Return [x, y] of the center of cell containing provided text 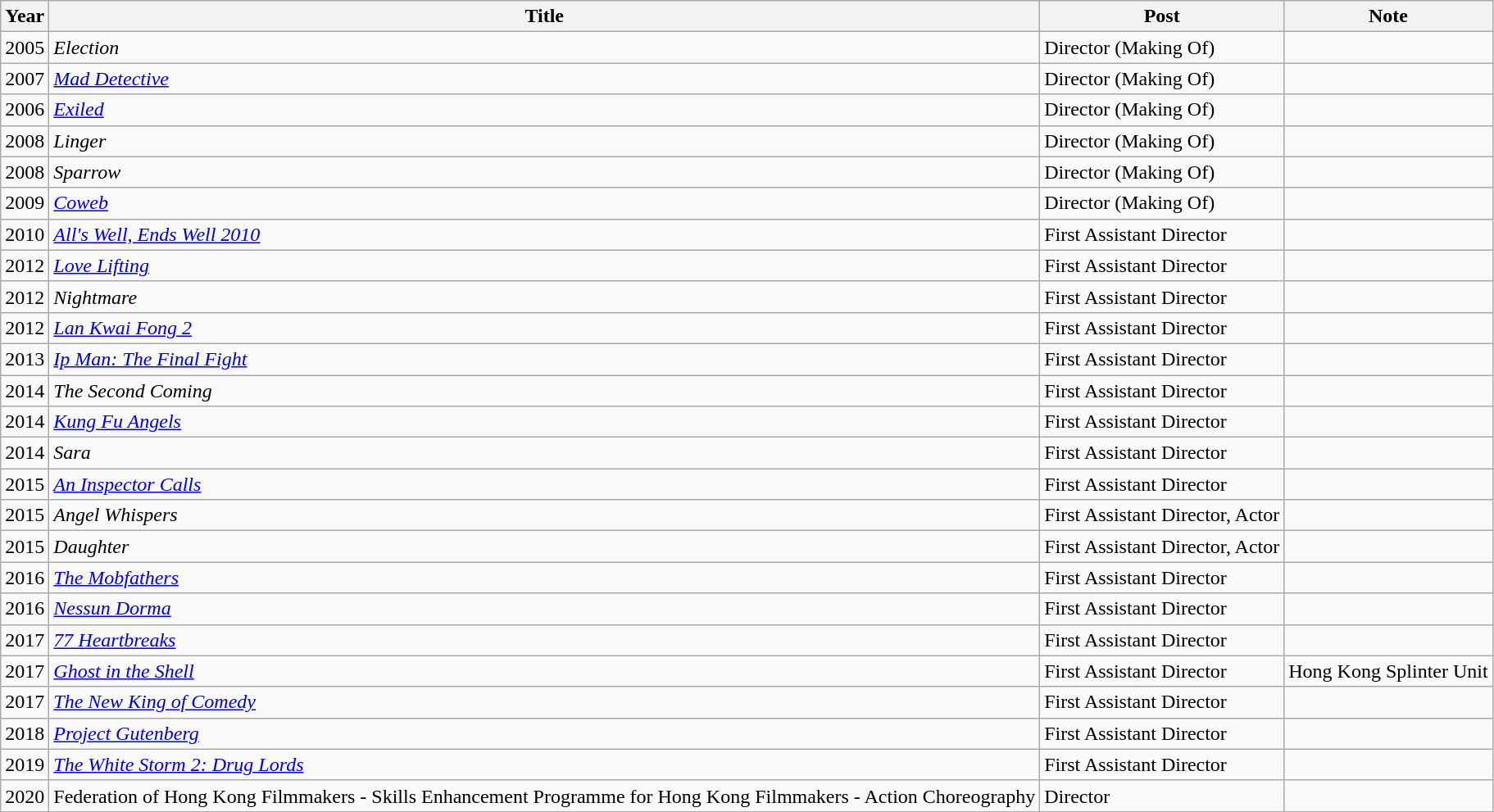
2013 [25, 359]
Year [25, 16]
Daughter [544, 547]
Ip Man: The Final Fight [544, 359]
77 Heartbreaks [544, 640]
Post [1162, 16]
2010 [25, 234]
Angel Whispers [544, 515]
Linger [544, 141]
2005 [25, 48]
2019 [25, 764]
Note [1388, 16]
2007 [25, 79]
Nightmare [544, 297]
Ghost in the Shell [544, 671]
2020 [25, 796]
2006 [25, 110]
Sparrow [544, 172]
Director [1162, 796]
Project Gutenberg [544, 733]
Sara [544, 453]
Lan Kwai Fong 2 [544, 328]
Election [544, 48]
Title [544, 16]
Kung Fu Angels [544, 422]
Federation of Hong Kong Filmmakers - Skills Enhancement Programme for Hong Kong Filmmakers - Action Choreography [544, 796]
Love Lifting [544, 265]
The New King of Comedy [544, 702]
The Mobfathers [544, 578]
Nessun Dorma [544, 609]
Coweb [544, 203]
An Inspector Calls [544, 484]
2009 [25, 203]
The Second Coming [544, 391]
Hong Kong Splinter Unit [1388, 671]
The White Storm 2: Drug Lords [544, 764]
All's Well, Ends Well 2010 [544, 234]
2018 [25, 733]
Exiled [544, 110]
Mad Detective [544, 79]
